Output the [x, y] coordinate of the center of the cell containing the given text.  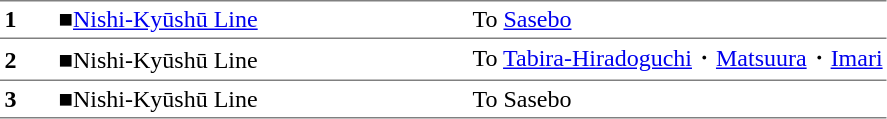
To Tabira-Hiradoguchi・Matsuura・Imari [678, 59]
2 [27, 59]
1 [27, 20]
3 [27, 99]
